From the cell containing the given text, extract its center point as (x, y) coordinate. 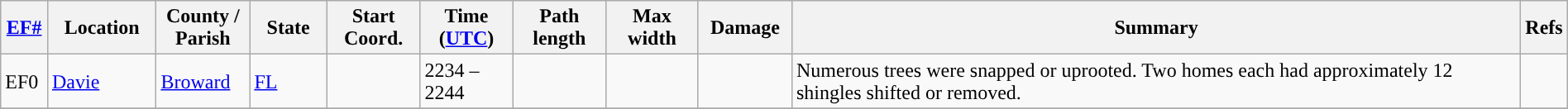
EF0 (25, 81)
Broward (203, 81)
Numerous trees were snapped or uprooted. Two homes each had approximately 12 shingles shifted or removed. (1156, 81)
FL (289, 81)
Max width (652, 28)
Start Coord. (373, 28)
Damage (744, 28)
State (289, 28)
Location (101, 28)
Time (UTC) (466, 28)
Summary (1156, 28)
2234 – 2244 (466, 81)
Davie (101, 81)
EF# (25, 28)
Refs (1545, 28)
County / Parish (203, 28)
Path length (559, 28)
